Capture the cell that displays the provided text and extract its [X, Y] central coordinate. 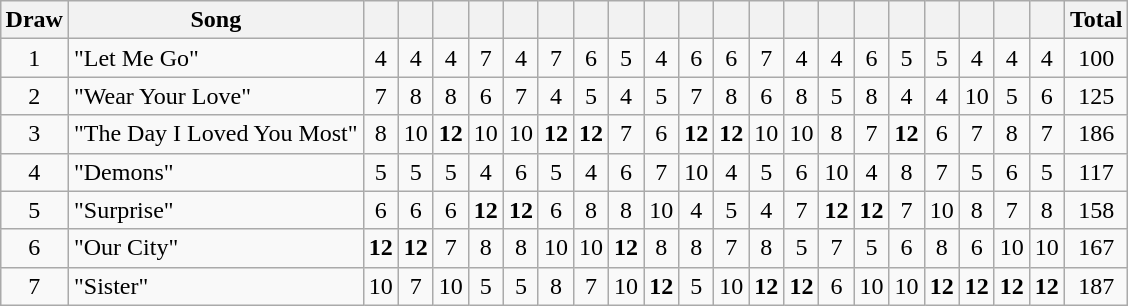
"The Day I Loved You Most" [216, 134]
117 [1096, 172]
Song [216, 20]
"Demons" [216, 172]
"Let Me Go" [216, 58]
2 [34, 96]
"Our City" [216, 248]
158 [1096, 210]
100 [1096, 58]
"Wear Your Love" [216, 96]
Total [1096, 20]
167 [1096, 248]
"Sister" [216, 286]
Draw [34, 20]
"Surprise" [216, 210]
3 [34, 134]
1 [34, 58]
186 [1096, 134]
125 [1096, 96]
187 [1096, 286]
